Scan for the cell matching the given text and deliver its [X, Y] coordinate at center. 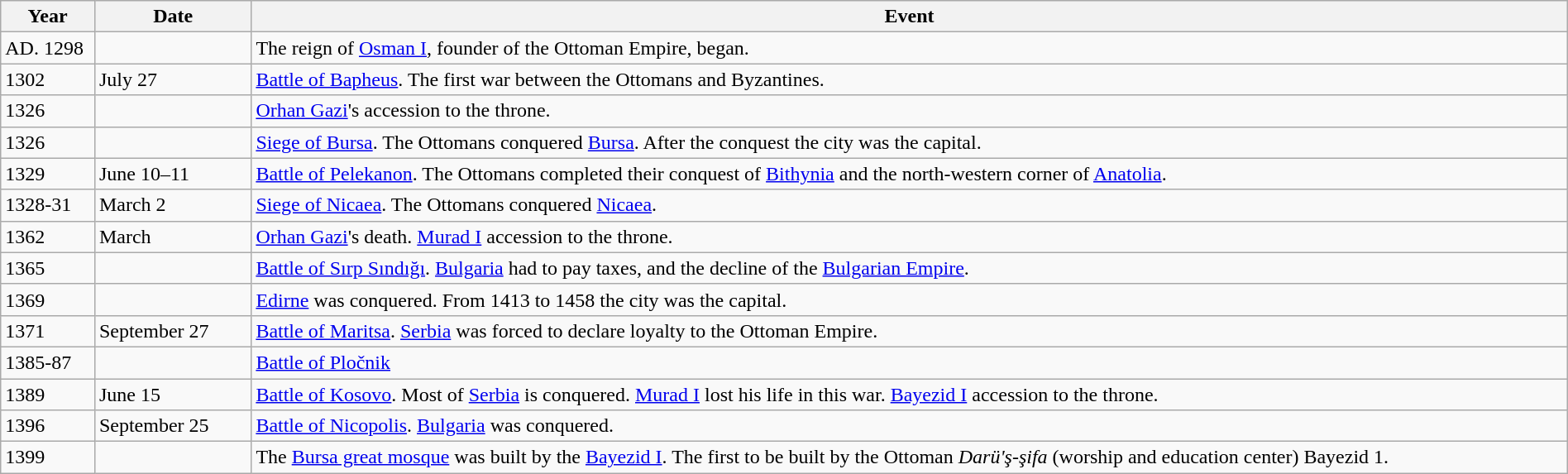
1329 [48, 174]
1399 [48, 457]
Battle of Maritsa. Serbia was forced to declare loyalty to the Ottoman Empire. [910, 331]
September 25 [172, 426]
1371 [48, 331]
1389 [48, 395]
Orhan Gazi's accession to the throne. [910, 111]
July 27 [172, 79]
June 10–11 [172, 174]
1302 [48, 79]
1362 [48, 237]
March [172, 237]
March 2 [172, 205]
1369 [48, 299]
Battle of Kosovo. Most of Serbia is conquered. Murad I lost his life in this war. Bayezid I accession to the throne. [910, 395]
Siege of Nicaea. The Ottomans conquered Nicaea. [910, 205]
June 15 [172, 395]
Battle of Sırp Sındığı. Bulgaria had to pay taxes, and the decline of the Bulgarian Empire. [910, 268]
1328-31 [48, 205]
Siege of Bursa. The Ottomans conquered Bursa. After the conquest the city was the capital. [910, 142]
Orhan Gazi's death. Murad I accession to the throne. [910, 237]
Battle of Pelekanon. The Ottomans completed their conquest of Bithynia and the north-western corner of Anatolia. [910, 174]
Date [172, 17]
1396 [48, 426]
Battle of Nicopolis. Bulgaria was conquered. [910, 426]
The Bursa great mosque was built by the Bayezid I. The first to be built by the Ottoman Darü'ş-şifa (worship and education center) Bayezid 1. [910, 457]
The reign of Osman I, founder of the Ottoman Empire, began. [910, 48]
1365 [48, 268]
Event [910, 17]
Battle of Pločnik [910, 362]
Year [48, 17]
Edirne was conquered. From 1413 to 1458 the city was the capital. [910, 299]
September 27 [172, 331]
AD. 1298 [48, 48]
1385-87 [48, 362]
Battle of Bapheus. The first war between the Ottomans and Byzantines. [910, 79]
